Pinpoint the cell where the given text exists, returning its [X, Y] midpoint coordinate. 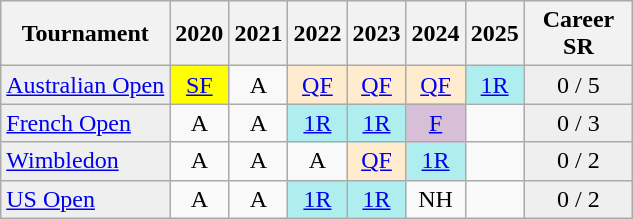
NH [436, 199]
0 / 5 [578, 85]
Tournament [86, 34]
2020 [200, 34]
Australian Open [86, 85]
French Open [86, 123]
2022 [318, 34]
0 / 3 [578, 123]
Wimbledon [86, 161]
F [436, 123]
2024 [436, 34]
Career SR [578, 34]
SF [200, 85]
2025 [494, 34]
2021 [258, 34]
2023 [376, 34]
US Open [86, 199]
